From the cell containing the given text, extract its center point as [x, y] coordinate. 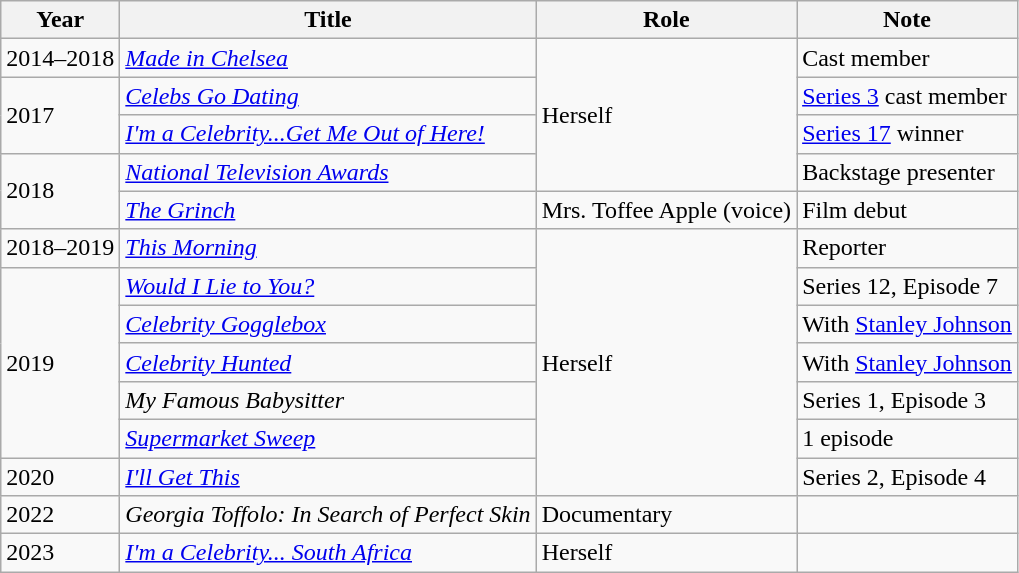
I'll Get This [328, 477]
2022 [60, 515]
Series 12, Episode 7 [908, 286]
Cast member [908, 58]
2020 [60, 477]
I'm a Celebrity...Get Me Out of Here! [328, 134]
The Grinch [328, 210]
Series 2, Episode 4 [908, 477]
Role [666, 20]
Title [328, 20]
Mrs. Toffee Apple (voice) [666, 210]
I'm a Celebrity... South Africa [328, 553]
Celebrity Hunted [328, 362]
My Famous Babysitter [328, 400]
Supermarket Sweep [328, 438]
Series 17 winner [908, 134]
2018–2019 [60, 248]
This Morning [328, 248]
2017 [60, 115]
Backstage presenter [908, 172]
Series 1, Episode 3 [908, 400]
Georgia Toffolo: In Search of Perfect Skin [328, 515]
National Television Awards [328, 172]
Documentary [666, 515]
2014–2018 [60, 58]
Film debut [908, 210]
Series 3 cast member [908, 96]
1 episode [908, 438]
Note [908, 20]
Made in Chelsea [328, 58]
2023 [60, 553]
Celebrity Gogglebox [328, 324]
2018 [60, 191]
Celebs Go Dating [328, 96]
Year [60, 20]
Would I Lie to You? [328, 286]
Reporter [908, 248]
2019 [60, 362]
